For the text-containing cell, return its midpoint in (x, y) coordinate format. 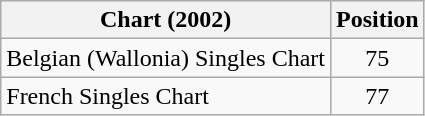
75 (377, 58)
Chart (2002) (166, 20)
French Singles Chart (166, 96)
Position (377, 20)
77 (377, 96)
Belgian (Wallonia) Singles Chart (166, 58)
